Search for the cell housing the specified text and yield its (x, y) center coordinate. 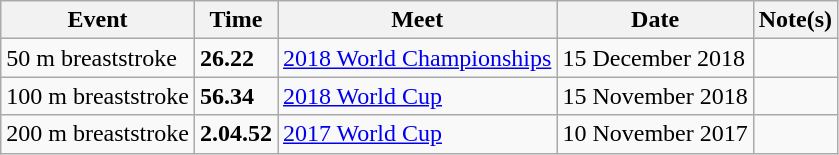
Note(s) (795, 20)
2018 World Cup (418, 96)
2017 World Cup (418, 134)
2018 World Championships (418, 58)
Time (236, 20)
15 December 2018 (655, 58)
200 m breaststroke (98, 134)
10 November 2017 (655, 134)
Meet (418, 20)
56.34 (236, 96)
100 m breaststroke (98, 96)
2.04.52 (236, 134)
Event (98, 20)
15 November 2018 (655, 96)
26.22 (236, 58)
50 m breaststroke (98, 58)
Date (655, 20)
